Determine the [X, Y] coordinate at the center of the cell enclosing the given text.  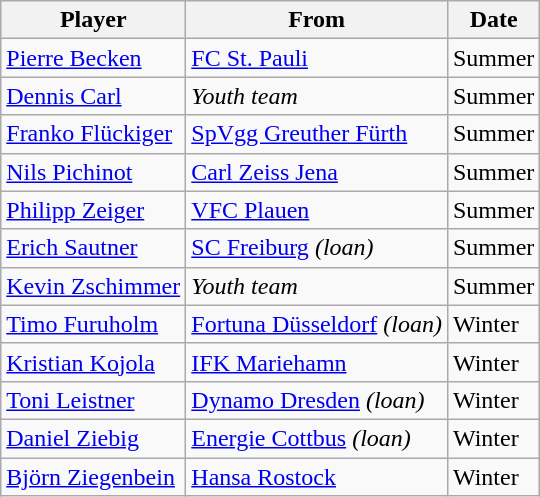
Dennis Carl [94, 96]
Date [493, 20]
SC Freiburg (loan) [317, 248]
IFK Mariehamn [317, 362]
FC St. Pauli [317, 58]
Daniel Ziebig [94, 438]
Kristian Kojola [94, 362]
Energie Cottbus (loan) [317, 438]
From [317, 20]
Carl Zeiss Jena [317, 172]
SpVgg Greuther Fürth [317, 134]
Nils Pichinot [94, 172]
Fortuna Düsseldorf (loan) [317, 324]
Björn Ziegenbein [94, 477]
Toni Leistner [94, 400]
Kevin Zschimmer [94, 286]
Player [94, 20]
Erich Sautner [94, 248]
Hansa Rostock [317, 477]
VFC Plauen [317, 210]
Dynamo Dresden (loan) [317, 400]
Timo Furuholm [94, 324]
Franko Flückiger [94, 134]
Philipp Zeiger [94, 210]
Pierre Becken [94, 58]
